Scan for the cell matching the given text and deliver its (x, y) coordinate at center. 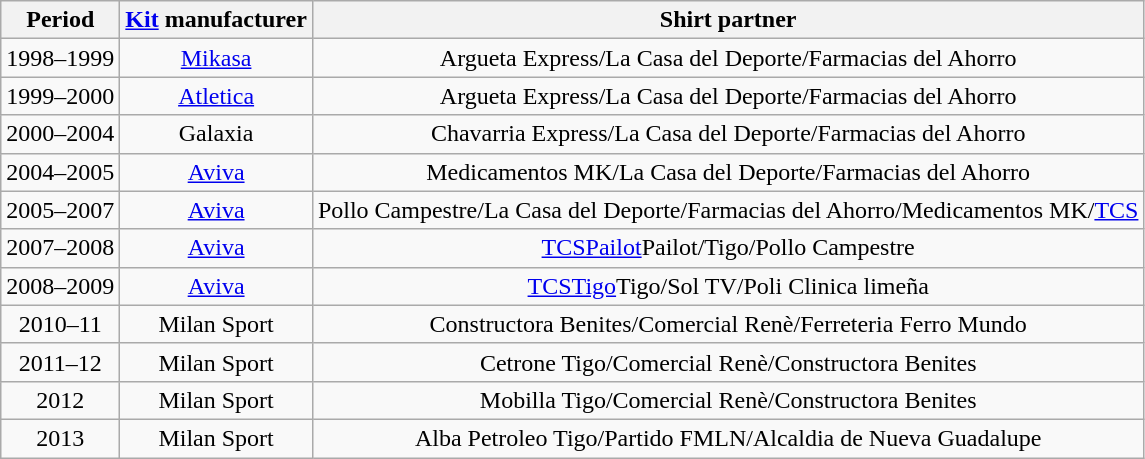
2012 (60, 400)
2011–12 (60, 362)
2010–11 (60, 324)
Period (60, 20)
Mobilla Tigo/Comercial Renè/Constructora Benites (728, 400)
Galaxia (216, 134)
Mikasa (216, 58)
1999–2000 (60, 96)
Pollo Campestre/La Casa del Deporte/Farmacias del Ahorro/Medicamentos MK/TCS (728, 210)
2005–2007 (60, 210)
1998–1999 (60, 58)
TCSPailotPailot/Tigo/Pollo Campestre (728, 248)
TCSTigoTigo/Sol TV/Poli Clinica limeña (728, 286)
Chavarria Express/La Casa del Deporte/Farmacias del Ahorro (728, 134)
Alba Petroleo Tigo/Partido FMLN/Alcaldia de Nueva Guadalupe (728, 438)
Medicamentos MK/La Casa del Deporte/Farmacias del Ahorro (728, 172)
2013 (60, 438)
Cetrone Tigo/Comercial Renè/Constructora Benites (728, 362)
Shirt partner (728, 20)
2000–2004 (60, 134)
2007–2008 (60, 248)
Constructora Benites/Comercial Renè/Ferreteria Ferro Mundo (728, 324)
Atletica (216, 96)
2004–2005 (60, 172)
Kit manufacturer (216, 20)
2008–2009 (60, 286)
